Return [X, Y] of the center of cell containing provided text 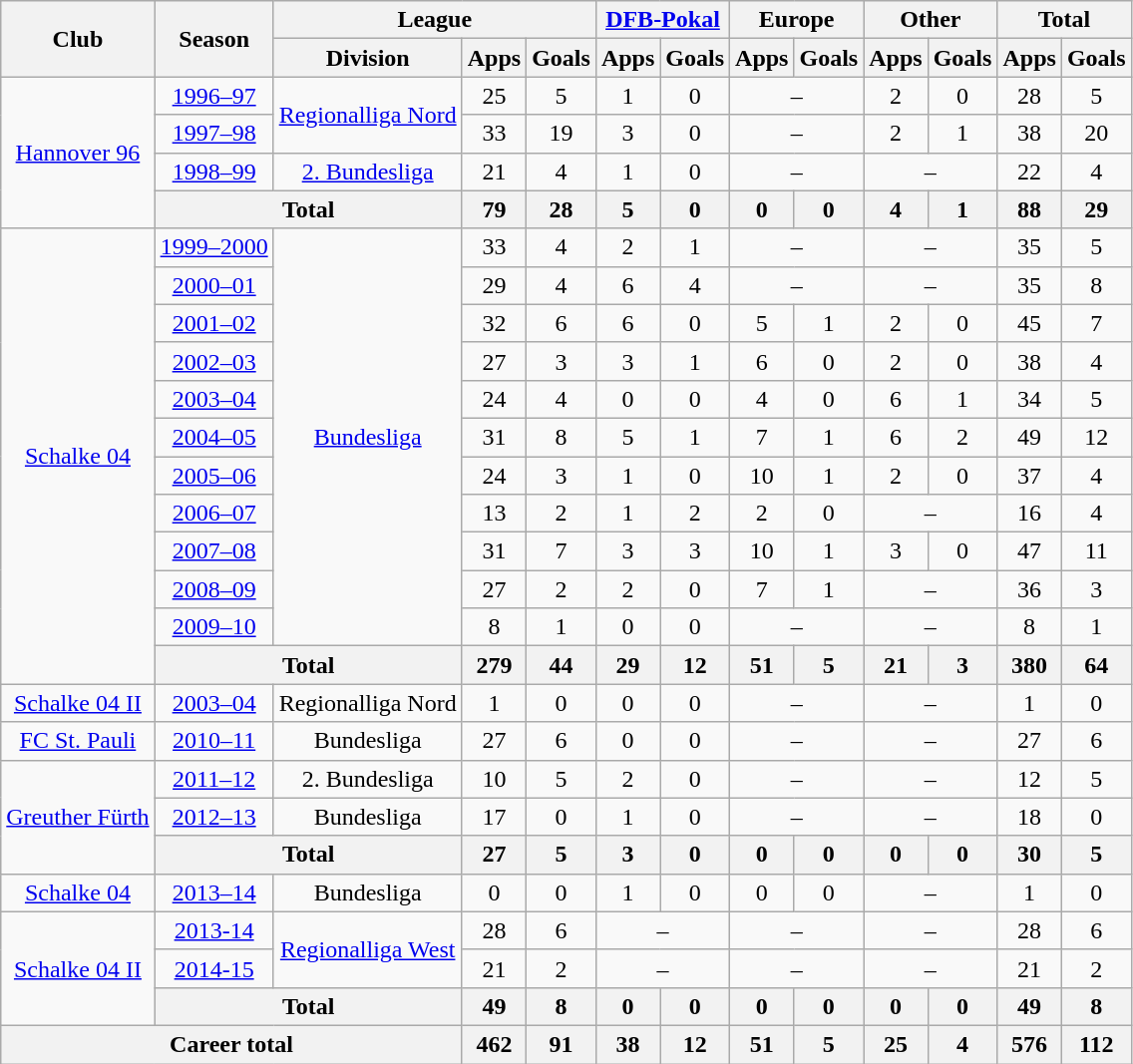
DFB-Pokal [662, 20]
32 [494, 323]
17 [494, 817]
13 [494, 514]
FC St. Pauli [78, 741]
462 [494, 1044]
2006–07 [213, 514]
37 [1029, 476]
64 [1096, 665]
18 [1029, 817]
2009–10 [213, 627]
34 [1029, 399]
Career total [231, 1044]
576 [1029, 1044]
11 [1096, 551]
2007–08 [213, 551]
22 [1029, 172]
30 [1029, 855]
2008–09 [213, 589]
2013-14 [213, 930]
45 [1029, 323]
380 [1029, 665]
19 [562, 134]
47 [1029, 551]
79 [494, 209]
44 [562, 665]
16 [1029, 514]
1996–97 [213, 96]
2004–05 [213, 437]
Other [931, 20]
91 [562, 1044]
2014-15 [213, 968]
20 [1096, 134]
Hannover 96 [78, 153]
2011–12 [213, 779]
2010–11 [213, 741]
2001–02 [213, 323]
Regionalliga West [367, 949]
Greuther Fürth [78, 817]
2002–03 [213, 361]
Season [213, 39]
2005–06 [213, 476]
1999–2000 [213, 247]
Europe [797, 20]
36 [1029, 589]
1998–99 [213, 172]
1997–98 [213, 134]
Division [367, 58]
88 [1029, 209]
League [435, 20]
279 [494, 665]
112 [1096, 1044]
2000–01 [213, 285]
2013–14 [213, 892]
Club [78, 39]
2012–13 [213, 817]
